For the text-containing cell, return its midpoint in (X, Y) coordinate format. 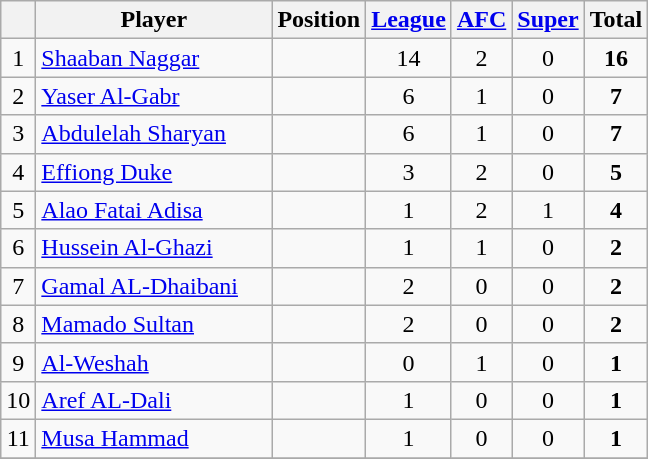
AFC (481, 20)
9 (18, 362)
14 (409, 58)
Shaaban Naggar (154, 58)
Alao Fatai Adisa (154, 210)
11 (18, 438)
Gamal AL-Dhaibani (154, 286)
Mamado Sultan (154, 324)
Total (616, 20)
Position (319, 20)
10 (18, 400)
Hussein Al-Ghazi (154, 248)
League (409, 20)
Yaser Al-Gabr (154, 96)
8 (18, 324)
Al-Weshah (154, 362)
Player (154, 20)
Aref AL-Dali (154, 400)
Musa Hammad (154, 438)
16 (616, 58)
Super (548, 20)
Abdulelah Sharyan (154, 134)
Effiong Duke (154, 172)
